Scan for the cell matching the given text and deliver its [x, y] coordinate at center. 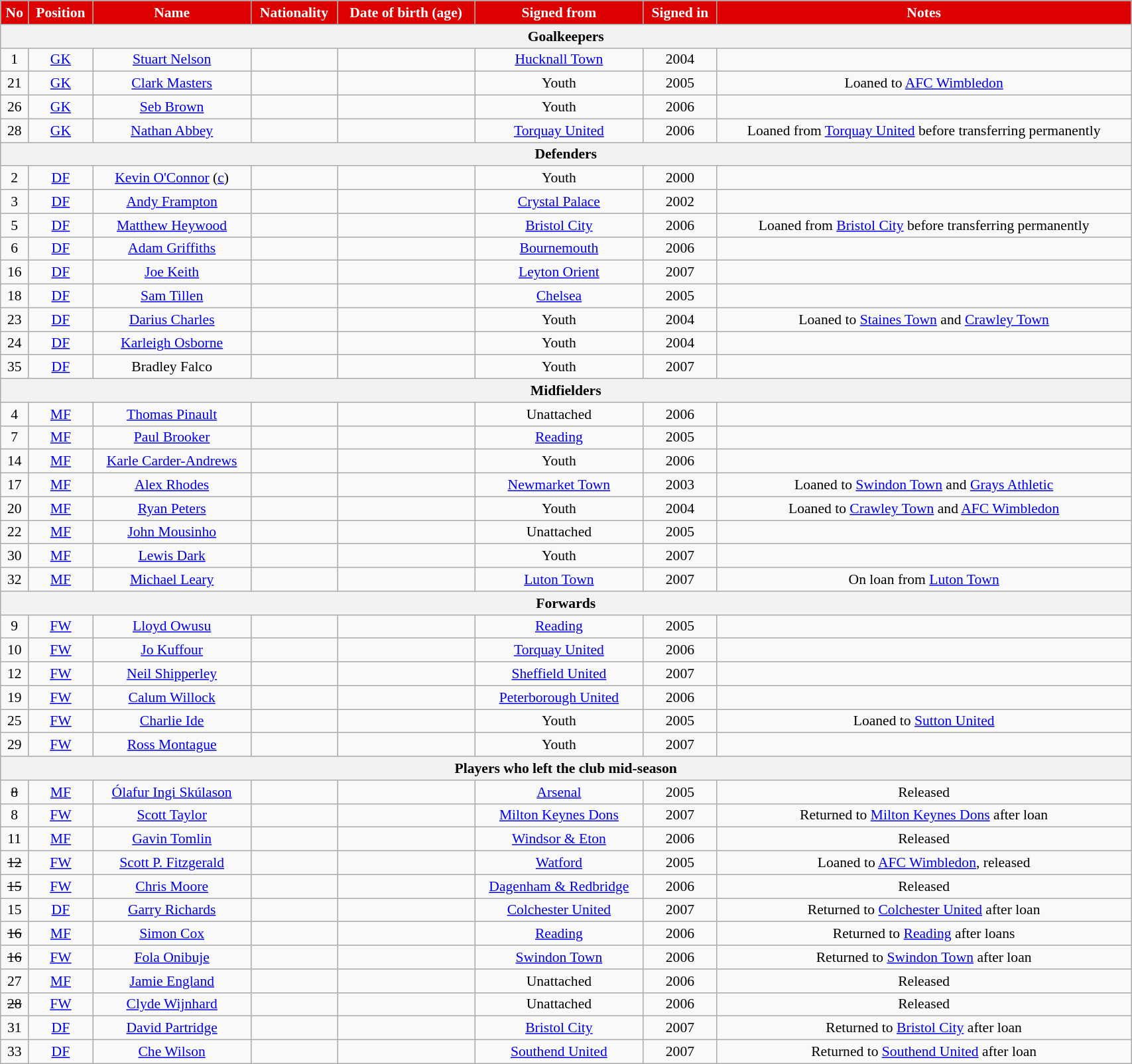
Loaned to Swindon Town and Grays Athletic [924, 485]
Sheffield United [560, 674]
Ryan Peters [172, 508]
29 [15, 745]
Hucknall Town [560, 60]
Karleigh Osborne [172, 343]
6 [15, 249]
Stuart Nelson [172, 60]
Joe Keith [172, 272]
On loan from Luton Town [924, 579]
Notes [924, 13]
Windsor & Eton [560, 839]
Lloyd Owusu [172, 626]
Peterborough United [560, 697]
Che Wilson [172, 1052]
17 [15, 485]
24 [15, 343]
Dagenham & Redbridge [560, 886]
Returned to Colchester United after loan [924, 910]
Adam Griffiths [172, 249]
Signed from [560, 13]
Sam Tillen [172, 296]
Loaned to AFC Wimbledon [924, 84]
2000 [680, 178]
25 [15, 721]
Nationality [294, 13]
Scott P. Fitzgerald [172, 863]
Jo Kuffour [172, 650]
Colchester United [560, 910]
9 [15, 626]
11 [15, 839]
Seb Brown [172, 107]
19 [15, 697]
Matthew Heywood [172, 225]
2002 [680, 202]
Loaned to Staines Town and Crawley Town [924, 320]
Simon Cox [172, 934]
10 [15, 650]
Andy Frampton [172, 202]
Milton Keynes Dons [560, 815]
Loaned to AFC Wimbledon, released [924, 863]
Returned to Reading after loans [924, 934]
27 [15, 981]
7 [15, 438]
20 [15, 508]
Luton Town [560, 579]
1 [15, 60]
Returned to Swindon Town after loan [924, 957]
Garry Richards [172, 910]
Returned to Southend United after loan [924, 1052]
Chelsea [560, 296]
Clark Masters [172, 84]
31 [15, 1028]
35 [15, 367]
Jamie England [172, 981]
Players who left the club mid-season [566, 768]
Leyton Orient [560, 272]
Arsenal [560, 792]
18 [15, 296]
Swindon Town [560, 957]
Southend United [560, 1052]
Neil Shipperley [172, 674]
Goalkeepers [566, 36]
Defenders [566, 154]
30 [15, 556]
Forwards [566, 603]
Loaned to Crawley Town and AFC Wimbledon [924, 508]
Calum Willock [172, 697]
Alex Rhodes [172, 485]
Nathan Abbey [172, 131]
Clyde Wijnhard [172, 1004]
Charlie Ide [172, 721]
5 [15, 225]
Midfielders [566, 390]
Date of birth (age) [406, 13]
Loaned to Sutton United [924, 721]
Chris Moore [172, 886]
Loaned from Torquay United before transferring permanently [924, 131]
21 [15, 84]
Thomas Pinault [172, 414]
Paul Brooker [172, 438]
32 [15, 579]
33 [15, 1052]
No [15, 13]
Fola Onibuje [172, 957]
Returned to Milton Keynes Dons after loan [924, 815]
Kevin O'Connor (c) [172, 178]
Crystal Palace [560, 202]
Karle Carder-Andrews [172, 461]
Newmarket Town [560, 485]
Ólafur Ingi Skúlason [172, 792]
David Partridge [172, 1028]
23 [15, 320]
2003 [680, 485]
26 [15, 107]
3 [15, 202]
Lewis Dark [172, 556]
Bournemouth [560, 249]
4 [15, 414]
Loaned from Bristol City before transferring permanently [924, 225]
Watford [560, 863]
Darius Charles [172, 320]
Scott Taylor [172, 815]
22 [15, 532]
Signed in [680, 13]
John Mousinho [172, 532]
14 [15, 461]
Returned to Bristol City after loan [924, 1028]
Position [61, 13]
Michael Leary [172, 579]
Bradley Falco [172, 367]
Gavin Tomlin [172, 839]
Ross Montague [172, 745]
Name [172, 13]
2 [15, 178]
